Return [X, Y] of the center of cell containing provided text 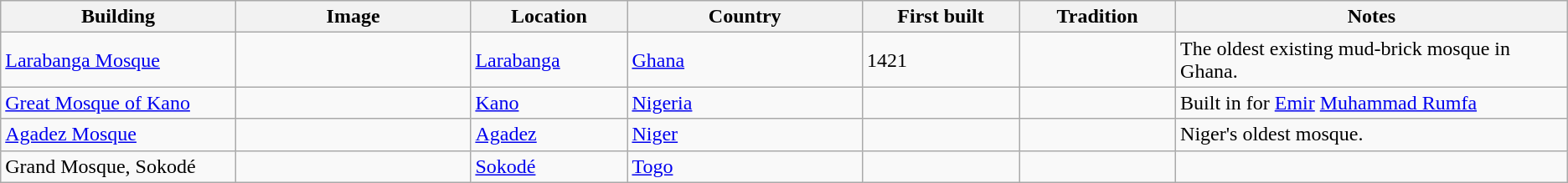
Notes [1372, 17]
Built in for Emir Muhammad Rumfa [1372, 103]
Larabanga [549, 60]
Great Mosque of Kano [119, 103]
Country [745, 17]
Sokodé [549, 166]
Image [353, 17]
Grand Mosque, Sokodé [119, 166]
Agadez Mosque [119, 135]
Building [119, 17]
Location [549, 17]
Togo [745, 166]
Tradition [1097, 17]
Larabanga Mosque [119, 60]
Agadez [549, 135]
Kano [549, 103]
Niger's oldest mosque. [1372, 135]
Nigeria [745, 103]
Niger [745, 135]
First built [940, 17]
The oldest existing mud-brick mosque in Ghana. [1372, 60]
Ghana [745, 60]
1421 [940, 60]
